Determine the [X, Y] coordinate at the center of the cell enclosing the given text.  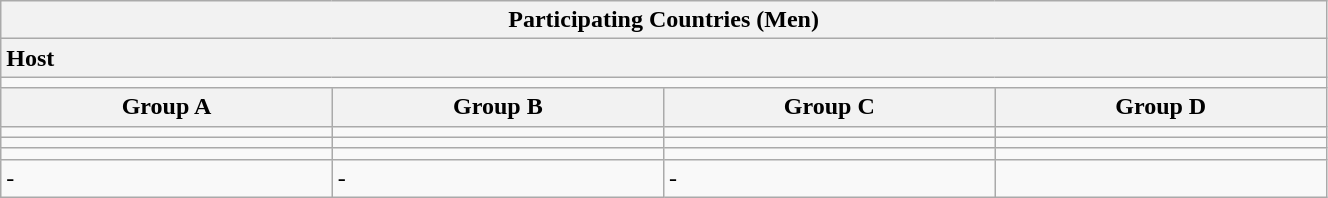
Group C [830, 107]
Host [664, 58]
Group A [166, 107]
Group B [498, 107]
Participating Countries (Men) [664, 20]
Group D [1160, 107]
